Identify which cell holds the provided text, then report its [X, Y] central coordinate. 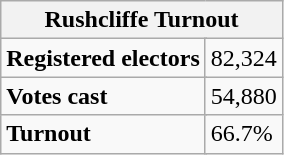
66.7% [244, 134]
54,880 [244, 96]
Votes cast [104, 96]
82,324 [244, 58]
Registered electors [104, 58]
Turnout [104, 134]
Rushcliffe Turnout [142, 20]
